Find where the given text appears and provide that cell's center as (x, y) coordinate. 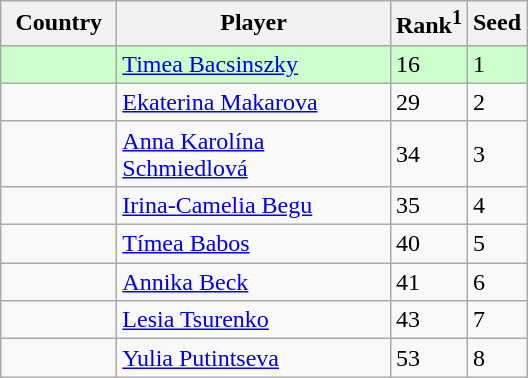
34 (428, 154)
Seed (496, 24)
40 (428, 244)
16 (428, 64)
2 (496, 102)
Player (254, 24)
Rank1 (428, 24)
53 (428, 358)
29 (428, 102)
Timea Bacsinszky (254, 64)
41 (428, 282)
8 (496, 358)
7 (496, 320)
Irina-Camelia Begu (254, 205)
Anna Karolína Schmiedlová (254, 154)
Country (59, 24)
1 (496, 64)
Ekaterina Makarova (254, 102)
4 (496, 205)
Lesia Tsurenko (254, 320)
Yulia Putintseva (254, 358)
35 (428, 205)
Tímea Babos (254, 244)
5 (496, 244)
Annika Beck (254, 282)
6 (496, 282)
43 (428, 320)
3 (496, 154)
